From the cell containing the given text, extract its center point as [X, Y] coordinate. 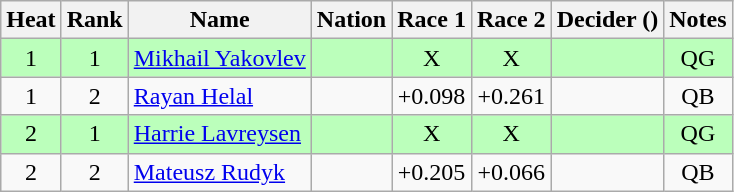
Mateusz Rudyk [220, 172]
Nation [351, 20]
Notes [698, 20]
+0.066 [511, 172]
Heat [31, 20]
Race 2 [511, 20]
Mikhail Yakovlev [220, 58]
+0.261 [511, 96]
Rank [94, 20]
Harrie Lavreysen [220, 134]
+0.098 [432, 96]
+0.205 [432, 172]
Name [220, 20]
Rayan Helal [220, 96]
Race 1 [432, 20]
Decider () [608, 20]
